Provide the [X, Y] coordinate of the cell's center where the given text is located.  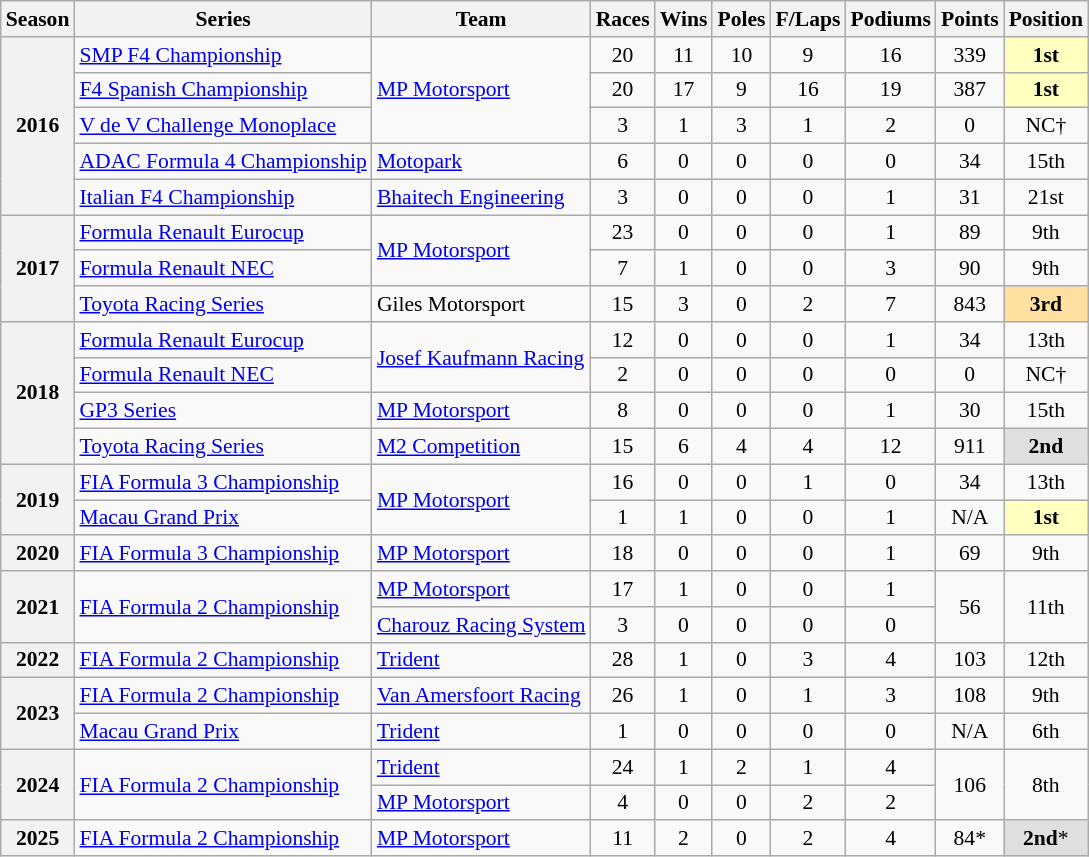
SMP F4 Championship [222, 55]
18 [623, 554]
26 [623, 696]
Josef Kaufmann Racing [482, 358]
28 [623, 660]
2017 [38, 268]
Italian F4 Championship [222, 197]
84* [970, 839]
Points [970, 19]
2nd [1046, 447]
Races [623, 19]
10 [741, 55]
Poles [741, 19]
2022 [38, 660]
ADAC Formula 4 Championship [222, 162]
2019 [38, 500]
2021 [38, 606]
2024 [38, 784]
19 [890, 90]
90 [970, 269]
Position [1046, 19]
12th [1046, 660]
339 [970, 55]
69 [970, 554]
911 [970, 447]
843 [970, 304]
2018 [38, 393]
2025 [38, 839]
103 [970, 660]
8 [623, 411]
106 [970, 784]
8th [1046, 784]
3rd [1046, 304]
11th [1046, 606]
F4 Spanish Championship [222, 90]
31 [970, 197]
89 [970, 233]
Series [222, 19]
108 [970, 696]
Giles Motorsport [482, 304]
6th [1046, 732]
Season [38, 19]
M2 Competition [482, 447]
Team [482, 19]
2023 [38, 714]
2020 [38, 554]
21st [1046, 197]
23 [623, 233]
Charouz Racing System [482, 625]
Podiums [890, 19]
56 [970, 606]
2nd* [1046, 839]
Bhaitech Engineering [482, 197]
GP3 Series [222, 411]
Wins [684, 19]
387 [970, 90]
V de V Challenge Monoplace [222, 126]
Van Amersfoort Racing [482, 696]
30 [970, 411]
2016 [38, 126]
Motopark [482, 162]
24 [623, 767]
F/Laps [808, 19]
